Return the (x, y) coordinate for the center point of the cell that contains the specified text.  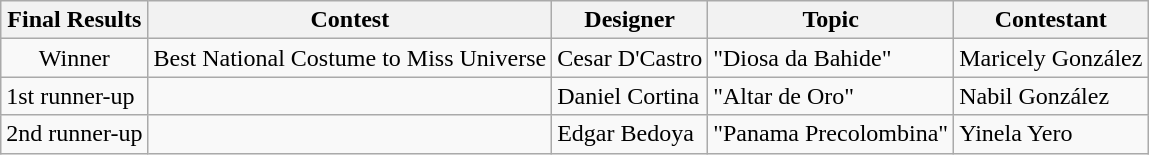
Winner (74, 58)
Daniel Cortina (630, 96)
Designer (630, 20)
"Panama Precolombina" (831, 134)
Nabil González (1051, 96)
Maricely González (1051, 58)
Best National Costume to Miss Universe (350, 58)
Contestant (1051, 20)
"Diosa da Bahide" (831, 58)
Topic (831, 20)
Yinela Yero (1051, 134)
Cesar D'Castro (630, 58)
Contest (350, 20)
"Altar de Oro" (831, 96)
Edgar Bedoya (630, 134)
2nd runner-up (74, 134)
Final Results (74, 20)
1st runner-up (74, 96)
